Find where the given text appears and provide that cell's center as (x, y) coordinate. 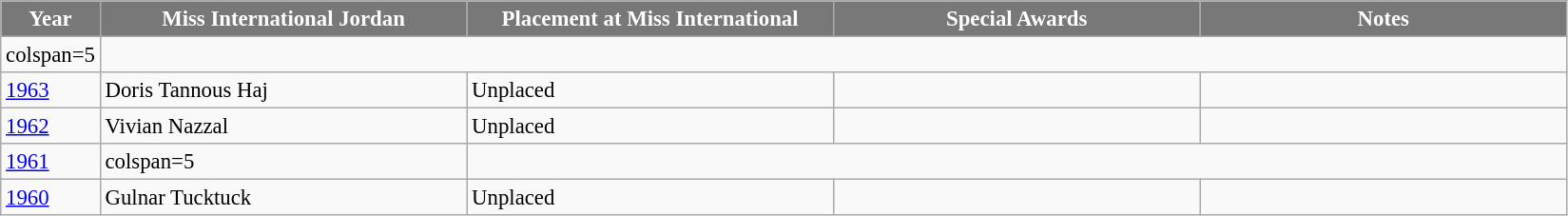
Miss International Jordan (283, 19)
Year (50, 19)
Doris Tannous Haj (283, 90)
1961 (50, 162)
Vivian Nazzal (283, 127)
1962 (50, 127)
Gulnar Tucktuck (283, 198)
Special Awards (1016, 19)
1963 (50, 90)
Placement at Miss International (650, 19)
Notes (1384, 19)
1960 (50, 198)
